Find where the given text appears and provide that cell's center as [x, y] coordinate. 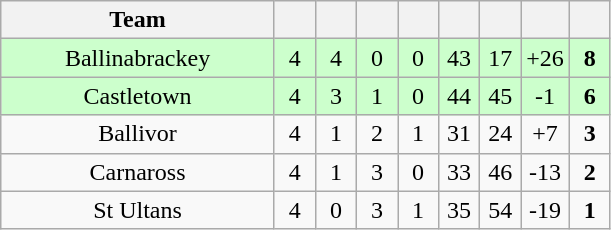
54 [500, 210]
46 [500, 172]
Castletown [138, 96]
Carnaross [138, 172]
Team [138, 20]
45 [500, 96]
31 [460, 134]
24 [500, 134]
-1 [546, 96]
Ballinabrackey [138, 58]
+7 [546, 134]
44 [460, 96]
43 [460, 58]
+26 [546, 58]
-13 [546, 172]
St Ultans [138, 210]
35 [460, 210]
8 [590, 58]
Ballivor [138, 134]
-19 [546, 210]
17 [500, 58]
6 [590, 96]
33 [460, 172]
